Capture the cell that displays the provided text and extract its [X, Y] central coordinate. 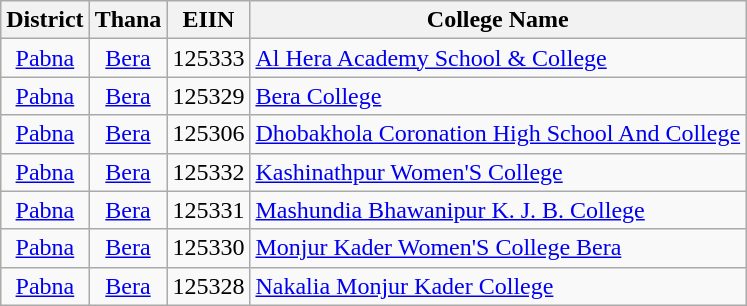
125333 [208, 58]
Thana [128, 20]
125328 [208, 286]
125306 [208, 134]
Kashinathpur Women'S College [498, 172]
125332 [208, 172]
District [45, 20]
125331 [208, 210]
College Name [498, 20]
Dhobakhola Coronation High School And College [498, 134]
Al Hera Academy School & College [498, 58]
Mashundia Bhawanipur K. J. B. College [498, 210]
Monjur Kader Women'S College Bera [498, 248]
125329 [208, 96]
EIIN [208, 20]
Bera College [498, 96]
125330 [208, 248]
Nakalia Monjur Kader College [498, 286]
